Provide the [x, y] coordinate of the cell's center where the given text is located.  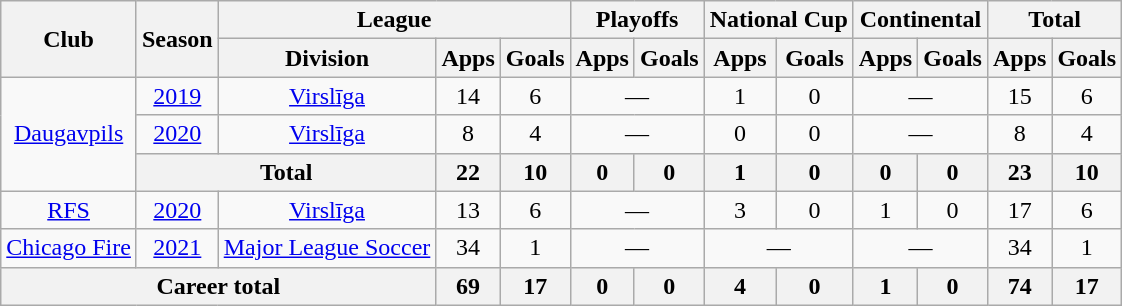
2019 [177, 96]
Division [327, 58]
74 [1019, 286]
23 [1019, 172]
Continental [920, 20]
2021 [177, 248]
14 [468, 96]
League [394, 20]
National Cup [778, 20]
13 [468, 210]
22 [468, 172]
3 [740, 210]
Daugavpils [69, 134]
Season [177, 39]
Major League Soccer [327, 248]
Club [69, 39]
15 [1019, 96]
Chicago Fire [69, 248]
69 [468, 286]
Career total [218, 286]
RFS [69, 210]
Playoffs [637, 20]
